From the cell containing the given text, extract its center point as (x, y) coordinate. 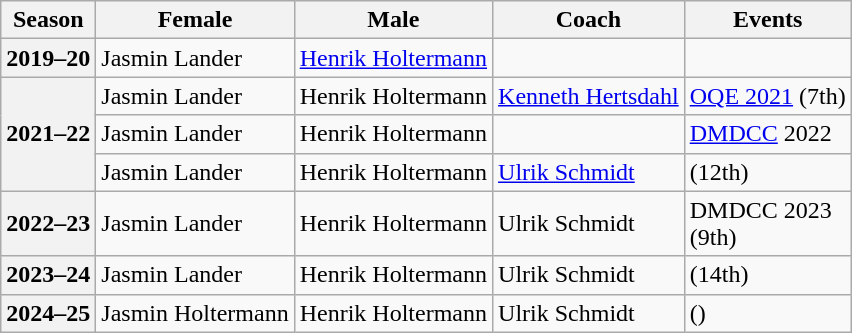
2024–25 (48, 313)
() (768, 313)
OQE 2021 (7th) (768, 96)
Season (48, 20)
Female (195, 20)
Jasmin Holtermann (195, 313)
(12th) (768, 172)
DMDCC 2022 (768, 134)
DMDCC 2023 (9th) (768, 224)
Male (393, 20)
Events (768, 20)
2021–22 (48, 134)
(14th) (768, 275)
Coach (589, 20)
2019–20 (48, 58)
Kenneth Hertsdahl (589, 96)
2022–23 (48, 224)
2023–24 (48, 275)
